Extract the (X, Y) coordinate from the center of the cell holding the provided text.  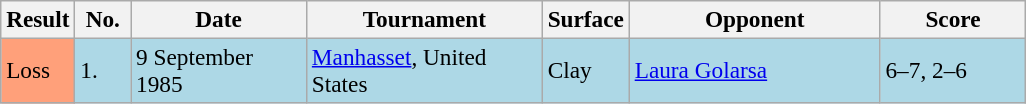
Score (953, 19)
No. (103, 19)
9 September 1985 (219, 70)
Tournament (424, 19)
Opponent (754, 19)
1. (103, 70)
Date (219, 19)
Laura Golarsa (754, 70)
Clay (586, 70)
6–7, 2–6 (953, 70)
Surface (586, 19)
Result (38, 19)
Loss (38, 70)
Manhasset, United States (424, 70)
